Capture the cell that displays the provided text and extract its [x, y] central coordinate. 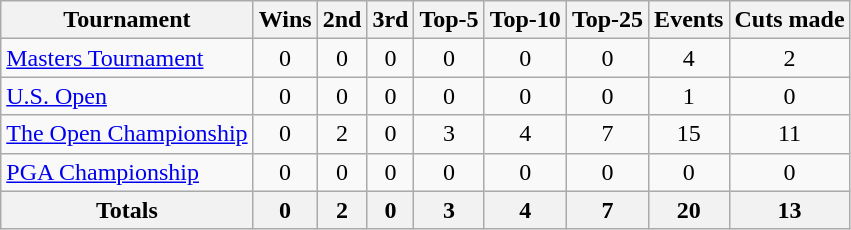
The Open Championship [127, 134]
15 [689, 134]
PGA Championship [127, 172]
20 [689, 210]
Cuts made [790, 20]
13 [790, 210]
11 [790, 134]
1 [689, 96]
Masters Tournament [127, 58]
Top-25 [607, 20]
2nd [342, 20]
Tournament [127, 20]
3rd [390, 20]
Wins [285, 20]
U.S. Open [127, 96]
Totals [127, 210]
Top-5 [449, 20]
Top-10 [525, 20]
Events [689, 20]
